Return the [X, Y] coordinate for the center point of the cell that contains the specified text.  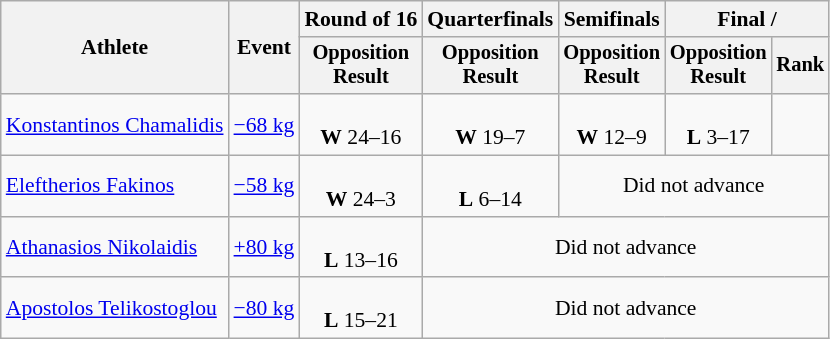
L 3–17 [718, 124]
Athanasios Nikolaidis [115, 248]
W 19–7 [490, 124]
Round of 16 [360, 19]
−68 kg [264, 124]
−58 kg [264, 186]
Quarterfinals [490, 19]
Final / [747, 19]
+80 kg [264, 248]
L 13–16 [360, 248]
W 24–3 [360, 186]
Eleftherios Fakinos [115, 186]
L 15–21 [360, 308]
L 6–14 [490, 186]
Event [264, 48]
Konstantinos Chamalidis [115, 124]
Rank [801, 66]
Apostolos Telikostoglou [115, 308]
W 12–9 [612, 124]
W 24–16 [360, 124]
Semifinals [612, 19]
−80 kg [264, 308]
Athlete [115, 48]
